Return the (X, Y) coordinate for the center point of the cell that contains the specified text.  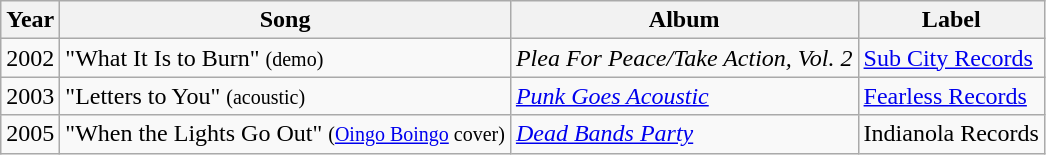
Sub City Records (951, 58)
Label (951, 20)
Fearless Records (951, 96)
2003 (30, 96)
Punk Goes Acoustic (684, 96)
Album (684, 20)
"Letters to You" (acoustic) (286, 96)
2002 (30, 58)
Plea For Peace/Take Action, Vol. 2 (684, 58)
Indianola Records (951, 134)
2005 (30, 134)
Song (286, 20)
Dead Bands Party (684, 134)
"When the Lights Go Out" (Oingo Boingo cover) (286, 134)
"What It Is to Burn" (demo) (286, 58)
Year (30, 20)
